Locate the cell with the specified text and output its (X, Y) center coordinate. 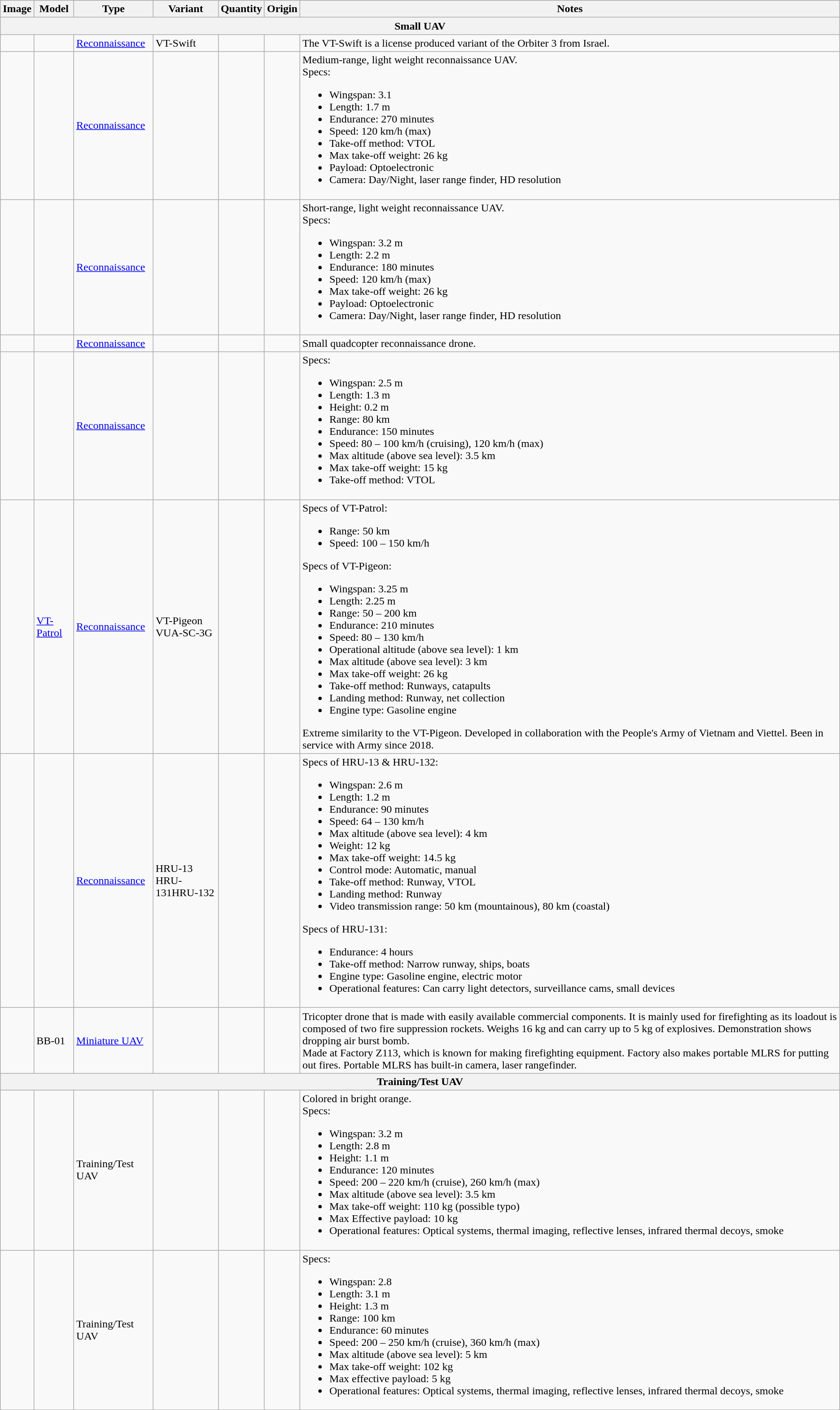
Miniature UAV (114, 1040)
Notes (570, 9)
Variant (186, 9)
Type (114, 9)
The VT-Swift is a license produced variant of the Orbiter 3 from Israel. (570, 43)
VT-PigeonVUA-SC-3G (186, 626)
VT-Swift (186, 43)
Quantity (241, 9)
Image (17, 9)
Small quadcopter reconnaissance drone. (570, 343)
Small UAV (420, 26)
Model (54, 9)
BB-01 (54, 1040)
HRU-13HRU-131HRU-132 (186, 880)
VT-Patrol (54, 626)
Origin (282, 9)
